Detect which cell encompasses the target text, then output its (x, y) center coordinate. 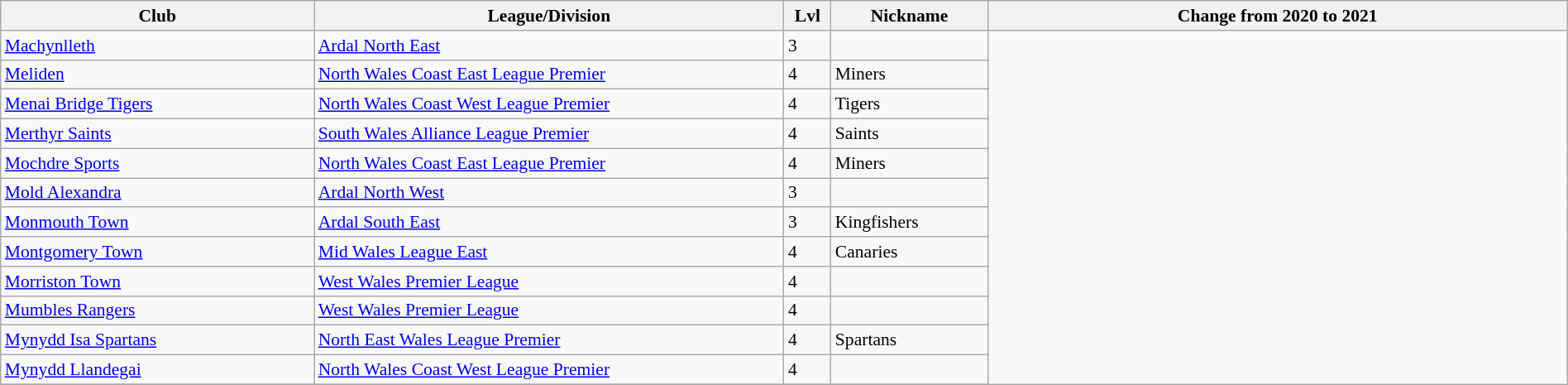
Ardal North East (549, 46)
Machynlleth (157, 46)
South Wales Alliance League Premier (549, 134)
Menai Bridge Tigers (157, 104)
Mid Wales League East (549, 252)
Montgomery Town (157, 252)
Kingfishers (910, 223)
Saints (910, 134)
Mynydd Llandegai (157, 370)
Ardal South East (549, 223)
Tigers (910, 104)
Mochdre Sports (157, 163)
Merthyr Saints (157, 134)
Canaries (910, 252)
Morriston Town (157, 282)
Mynydd Isa Spartans (157, 340)
Monmouth Town (157, 223)
Ardal North West (549, 193)
Change from 2020 to 2021 (1277, 16)
Mumbles Rangers (157, 310)
North East Wales League Premier (549, 340)
Mold Alexandra (157, 193)
Club (157, 16)
League/Division (549, 16)
Nickname (910, 16)
Lvl (807, 16)
Spartans (910, 340)
Meliden (157, 75)
